Find where the given text appears and provide that cell's center as (X, Y) coordinate. 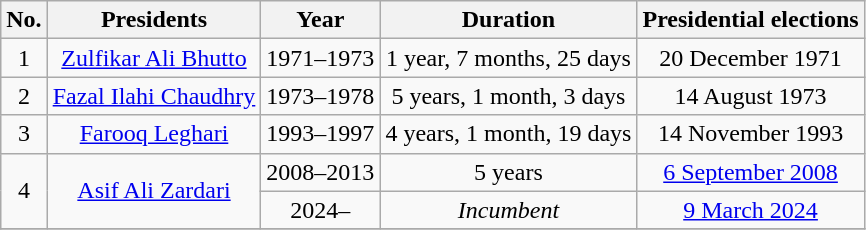
6 September 2008 (750, 172)
Year (320, 20)
1993–1997 (320, 134)
No. (24, 20)
1971–1973 (320, 58)
Presidential elections (750, 20)
14 August 1973 (750, 96)
2 (24, 96)
1 year, 7 months, 25 days (508, 58)
5 years, 1 month, 3 days (508, 96)
2024– (320, 210)
14 November 1993 (750, 134)
Farooq Leghari (154, 134)
3 (24, 134)
Asif Ali Zardari (154, 191)
Presidents (154, 20)
Zulfikar Ali Bhutto (154, 58)
Incumbent (508, 210)
20 December 1971 (750, 58)
Duration (508, 20)
Fazal Ilahi Chaudhry (154, 96)
5 years (508, 172)
1 (24, 58)
1973–1978 (320, 96)
9 March 2024 (750, 210)
2008–2013 (320, 172)
4 (24, 191)
4 years, 1 month, 19 days (508, 134)
